Find where the given text appears and provide that cell's center as (X, Y) coordinate. 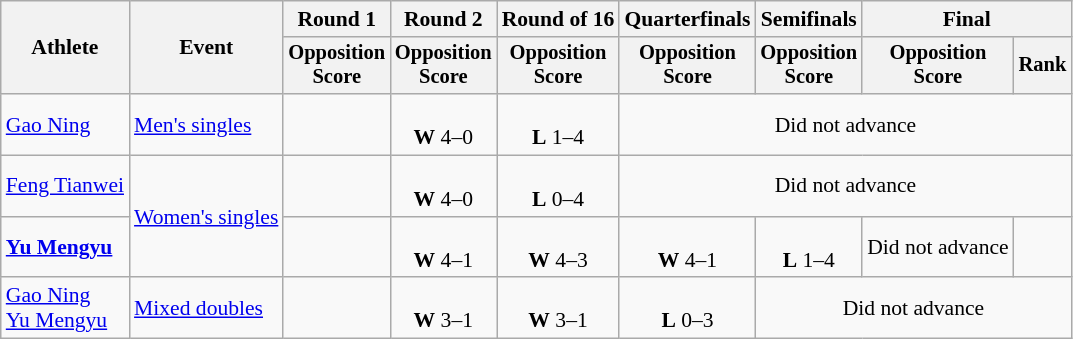
L 0–3 (687, 308)
Feng Tianwei (65, 186)
Quarterfinals (687, 19)
Yu Mengyu (65, 248)
Mixed doubles (206, 308)
Gao NingYu Mengyu (65, 308)
Round 2 (444, 19)
L 0–4 (558, 186)
W 4–3 (558, 248)
Athlete (65, 48)
Women's singles (206, 217)
Round of 16 (558, 19)
Semifinals (810, 19)
Final (966, 19)
Event (206, 48)
Men's singles (206, 124)
Rank (1043, 66)
Round 1 (336, 19)
Gao Ning (65, 124)
